Return [x, y] of the center of cell containing provided text 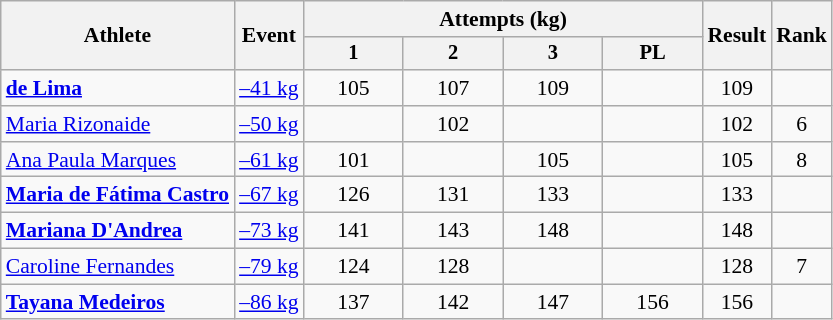
3 [553, 54]
143 [453, 231]
Maria Rizonaide [118, 124]
8 [802, 160]
Athlete [118, 36]
2 [453, 54]
–41 kg [268, 88]
101 [354, 160]
Result [736, 36]
147 [553, 302]
–79 kg [268, 267]
–61 kg [268, 160]
Ana Paula Marques [118, 160]
131 [453, 195]
141 [354, 231]
6 [802, 124]
–73 kg [268, 231]
Event [268, 36]
–67 kg [268, 195]
137 [354, 302]
–86 kg [268, 302]
Caroline Fernandes [118, 267]
Attempts (kg) [504, 19]
Tayana Medeiros [118, 302]
Rank [802, 36]
de Lima [118, 88]
Mariana D'Andrea [118, 231]
PL [653, 54]
–50 kg [268, 124]
124 [354, 267]
126 [354, 195]
1 [354, 54]
7 [802, 267]
142 [453, 302]
107 [453, 88]
Maria de Fátima Castro [118, 195]
